Provide the [X, Y] coordinate of the cell's center where the given text is located.  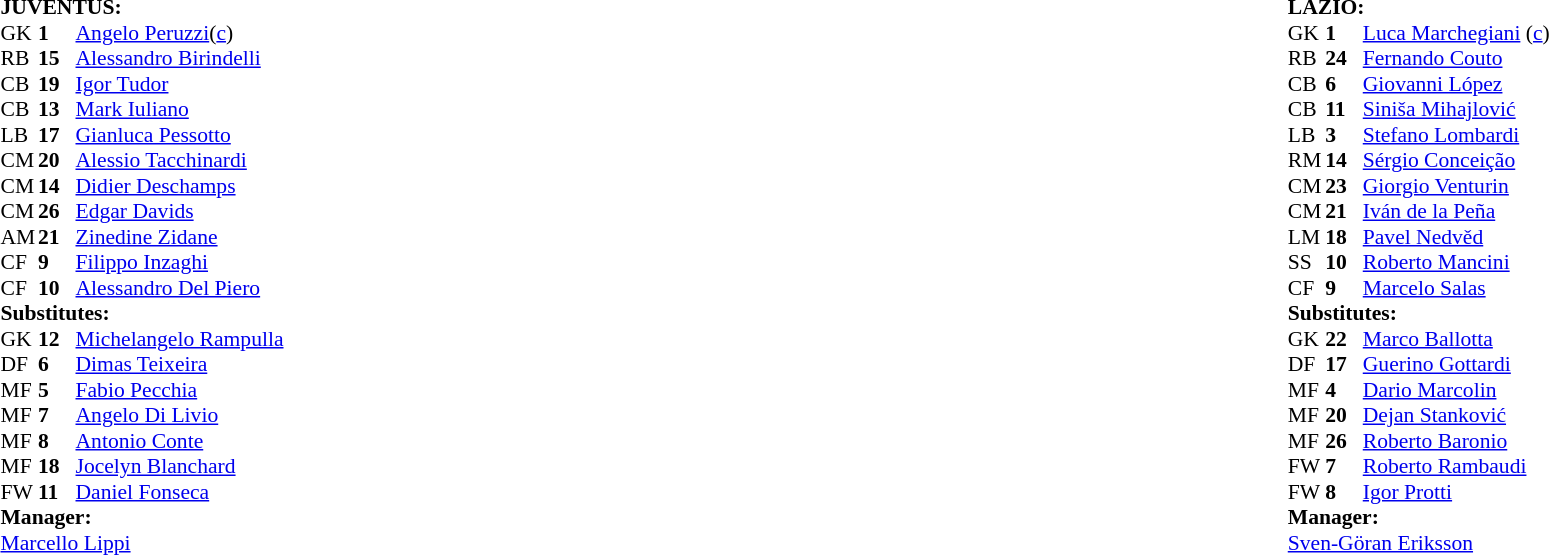
13 [57, 109]
5 [57, 390]
Gianluca Pessotto [180, 135]
Manager: [142, 517]
Dimas Teixeira [180, 365]
Mark Iuliano [180, 109]
LM [1307, 237]
Alessio Tacchinardi [180, 161]
Antonio Conte [180, 441]
Alessandro Birindelli [180, 59]
4 [1344, 390]
Angelo Peruzzi(c) [180, 33]
Daniel Fonseca [180, 492]
Michelangelo Rampulla [180, 339]
Igor Tudor [180, 84]
23 [1344, 186]
AM [19, 237]
Alessandro Del Piero [180, 288]
24 [1344, 59]
Didier Deschamps [180, 186]
19 [57, 84]
Fabio Pecchia [180, 390]
Edgar Davids [180, 211]
Filippo Inzaghi [180, 263]
Substitutes: [142, 313]
3 [1344, 135]
RM [1307, 161]
Jocelyn Blanchard [180, 467]
12 [57, 339]
Angelo Di Livio [180, 415]
22 [1344, 339]
SS [1307, 263]
15 [57, 59]
Zinedine Zidane [180, 237]
